For the text-containing cell, return its midpoint in (X, Y) coordinate format. 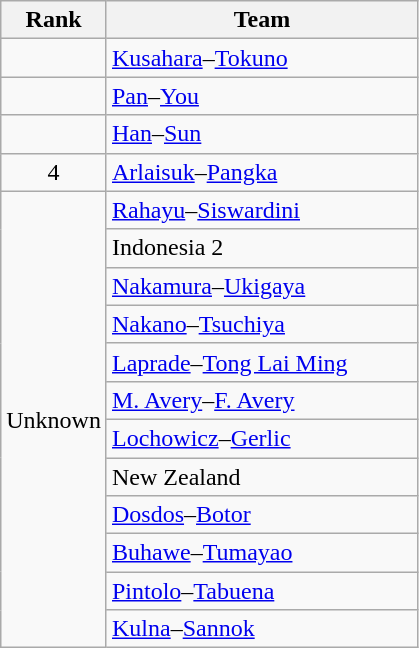
M. Avery–F. Avery (262, 400)
Pintolo–Tabuena (262, 591)
Laprade–Tong Lai Ming (262, 362)
Dosdos–Botor (262, 515)
Rank (54, 20)
Indonesia 2 (262, 248)
Arlaisuk–Pangka (262, 172)
Rahayu–Siswardini (262, 210)
Kusahara–Tokuno (262, 58)
Pan–You (262, 96)
Han–Sun (262, 134)
Buhawe–Tumayao (262, 553)
Nakamura–Ukigaya (262, 286)
Unknown (54, 420)
Lochowicz–Gerlic (262, 438)
Nakano–Tsuchiya (262, 324)
Kulna–Sannok (262, 629)
Team (262, 20)
4 (54, 172)
New Zealand (262, 477)
